Extract the (X, Y) coordinate from the center of the cell holding the provided text.  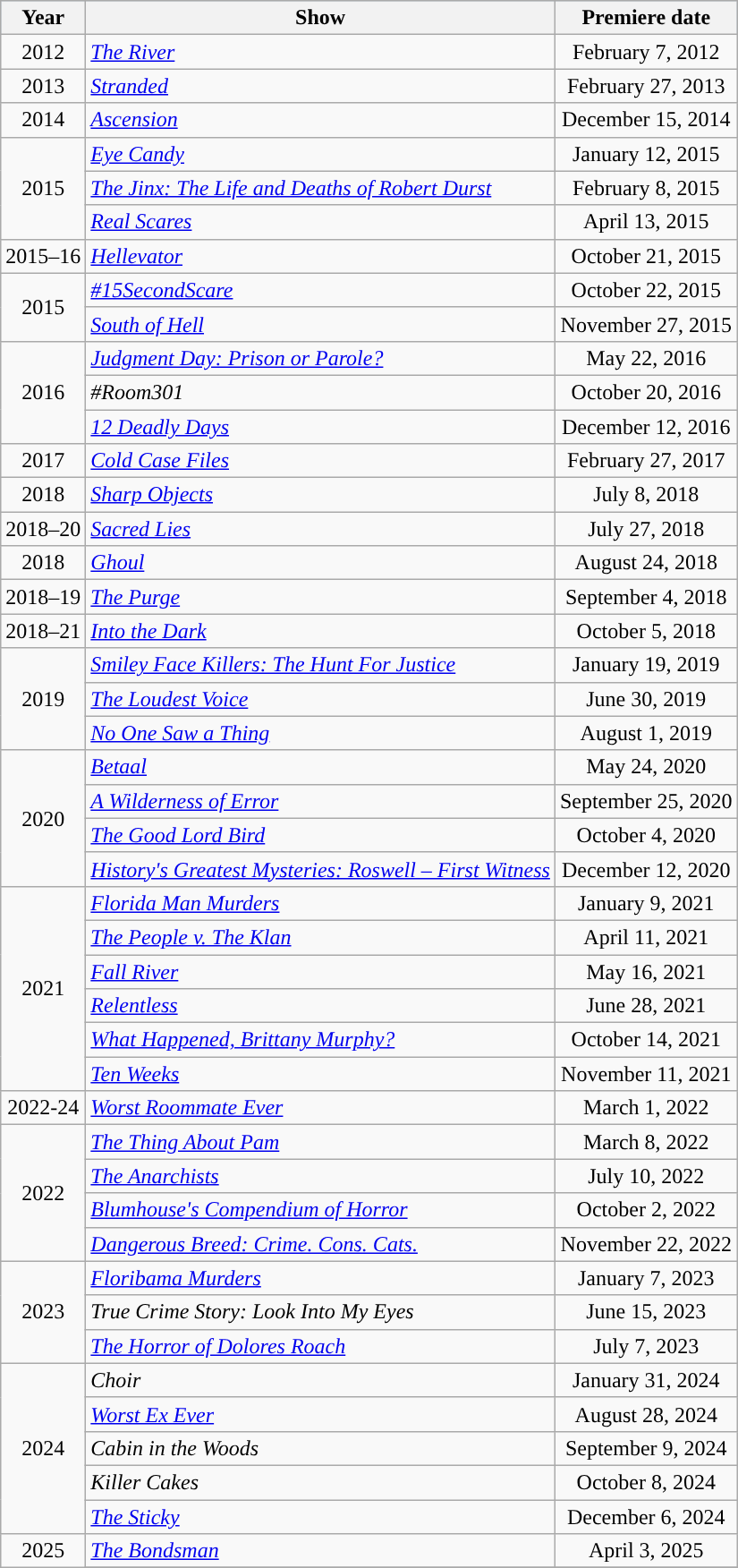
February 8, 2015 (646, 188)
2017 (43, 461)
The River (320, 52)
January 19, 2019 (646, 665)
Ascension (320, 120)
2022 (43, 1193)
Show (320, 18)
August 28, 2024 (646, 1414)
The Purge (320, 597)
2022-24 (43, 1108)
Betaal (320, 767)
South of Hell (320, 324)
2014 (43, 120)
February 27, 2017 (646, 461)
Dangerous Breed: Crime. Cons. Cats. (320, 1244)
July 10, 2022 (646, 1176)
2020 (43, 818)
2025 (43, 1551)
2015–16 (43, 256)
Blumhouse's Compendium of Horror (320, 1210)
The Horror of Dolores Roach (320, 1346)
May 16, 2021 (646, 971)
History's Greatest Mysteries: Roswell – First Witness (320, 869)
April 11, 2021 (646, 937)
The People v. The Klan (320, 937)
June 30, 2019 (646, 699)
The Anarchists (320, 1176)
October 4, 2020 (646, 835)
October 14, 2021 (646, 1040)
November 27, 2015 (646, 324)
Worst Roommate Ever (320, 1108)
Worst Ex Ever (320, 1414)
Ten Weeks (320, 1074)
Eye Candy (320, 154)
March 1, 2022 (646, 1108)
#15SecondScare (320, 290)
April 3, 2025 (646, 1551)
2021 (43, 988)
The Bondsman (320, 1551)
October 2, 2022 (646, 1210)
January 31, 2024 (646, 1380)
October 21, 2015 (646, 256)
Florida Man Murders (320, 903)
No One Saw a Thing (320, 733)
October 20, 2016 (646, 392)
Judgment Day: Prison or Parole? (320, 358)
2018–20 (43, 529)
December 15, 2014 (646, 120)
June 15, 2023 (646, 1312)
Premiere date (646, 18)
January 9, 2021 (646, 903)
Floribama Murders (320, 1278)
Fall River (320, 971)
November 11, 2021 (646, 1074)
12 Deadly Days (320, 427)
The Jinx: The Life and Deaths of Robert Durst (320, 188)
December 6, 2024 (646, 1517)
May 22, 2016 (646, 358)
October 8, 2024 (646, 1482)
Smiley Face Killers: The Hunt For Justice (320, 665)
July 7, 2023 (646, 1346)
The Sticky (320, 1517)
April 13, 2015 (646, 222)
July 8, 2018 (646, 495)
May 24, 2020 (646, 767)
June 28, 2021 (646, 1006)
Relentless (320, 1006)
February 27, 2013 (646, 86)
August 24, 2018 (646, 563)
Into the Dark (320, 631)
Choir (320, 1380)
August 1, 2019 (646, 733)
Sacred Lies (320, 529)
Ghoul (320, 563)
2018–21 (43, 631)
December 12, 2016 (646, 427)
#Room301 (320, 392)
November 22, 2022 (646, 1244)
The Loudest Voice (320, 699)
What Happened, Brittany Murphy? (320, 1040)
2016 (43, 392)
Hellevator (320, 256)
Sharp Objects (320, 495)
2024 (43, 1448)
2019 (43, 699)
A Wilderness of Error (320, 801)
2018–19 (43, 597)
Killer Cakes (320, 1482)
The Good Lord Bird (320, 835)
2023 (43, 1312)
July 27, 2018 (646, 529)
October 22, 2015 (646, 290)
December 12, 2020 (646, 869)
Cabin in the Woods (320, 1448)
February 7, 2012 (646, 52)
2013 (43, 86)
The Thing About Pam (320, 1142)
September 25, 2020 (646, 801)
October 5, 2018 (646, 631)
True Crime Story: Look Into My Eyes (320, 1312)
Real Scares (320, 222)
September 4, 2018 (646, 597)
March 8, 2022 (646, 1142)
Cold Case Files (320, 461)
2012 (43, 52)
September 9, 2024 (646, 1448)
Stranded (320, 86)
January 12, 2015 (646, 154)
January 7, 2023 (646, 1278)
Year (43, 18)
